Pinpoint the cell where the given text exists, returning its (x, y) midpoint coordinate. 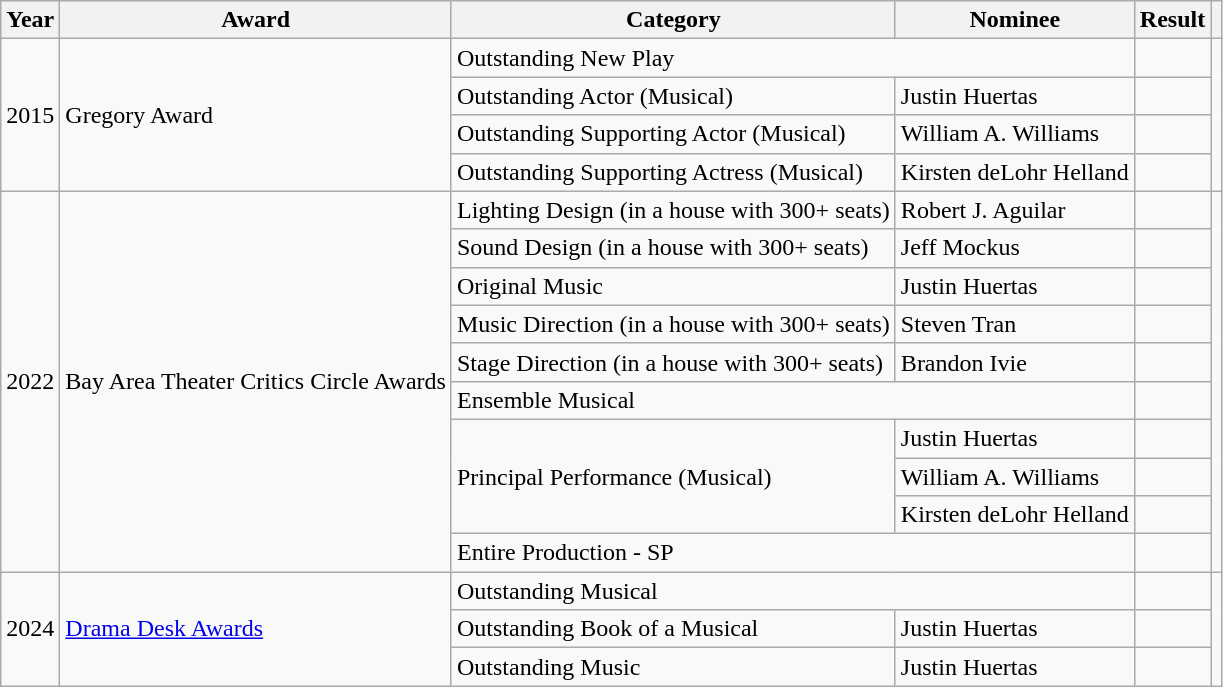
Jeff Mockus (1014, 248)
2022 (30, 382)
Nominee (1014, 20)
Steven Tran (1014, 324)
Sound Design (in a house with 300+ seats) (673, 248)
Robert J. Aguilar (1014, 210)
Gregory Award (256, 115)
Outstanding Supporting Actress (Musical) (673, 172)
Outstanding Music (673, 667)
Bay Area Theater Critics Circle Awards (256, 382)
Ensemble Musical (792, 400)
Drama Desk Awards (256, 629)
Outstanding Musical (792, 591)
Category (673, 20)
Entire Production - SP (792, 553)
Outstanding Supporting Actor (Musical) (673, 134)
Year (30, 20)
Stage Direction (in a house with 300+ seats) (673, 362)
Outstanding New Play (792, 58)
Lighting Design (in a house with 300+ seats) (673, 210)
Outstanding Book of a Musical (673, 629)
Music Direction (in a house with 300+ seats) (673, 324)
2015 (30, 115)
Original Music (673, 286)
Outstanding Actor (Musical) (673, 96)
2024 (30, 629)
Brandon Ivie (1014, 362)
Principal Performance (Musical) (673, 476)
Award (256, 20)
Result (1172, 20)
